Pinpoint the cell where the given text exists, returning its [x, y] midpoint coordinate. 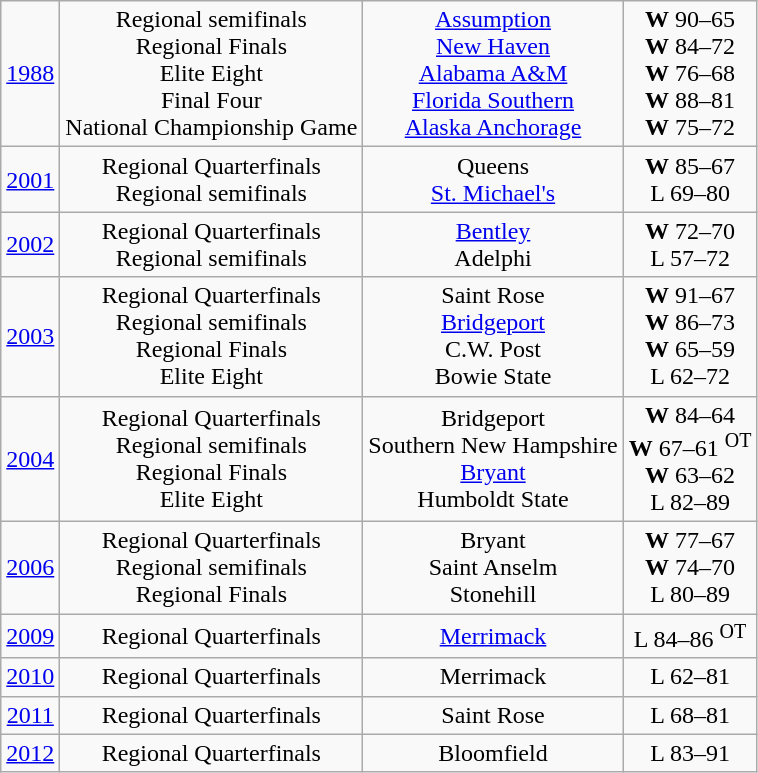
BentleyAdelphi [493, 244]
W 90–65W 84–72W 76–68W 88–81W 75–72 [690, 74]
Regional QuarterfinalsRegional semifinalsRegional Finals [212, 568]
2004 [30, 459]
2003 [30, 336]
2011 [30, 715]
2006 [30, 568]
L 83–91 [690, 753]
W 72–70L 57–72 [690, 244]
Saint Rose [493, 715]
2010 [30, 677]
Saint RoseBridgeportC.W. PostBowie State [493, 336]
L 62–81 [690, 677]
BridgeportSouthern New HampshireBryantHumboldt State [493, 459]
W 85–67L 69–80 [690, 180]
2002 [30, 244]
W 91–67W 86–73W 65–59L 62–72 [690, 336]
W 77–67W 74–70L 80–89 [690, 568]
BryantSaint AnselmStonehill [493, 568]
L 84–86 OT [690, 636]
Regional semifinalsRegional FinalsElite EightFinal FourNational Championship Game [212, 74]
AssumptionNew HavenAlabama A&MFlorida SouthernAlaska Anchorage [493, 74]
2001 [30, 180]
2009 [30, 636]
1988 [30, 74]
W 84–64W 67–61 OTW 63–62L 82–89 [690, 459]
2012 [30, 753]
L 68–81 [690, 715]
QueensSt. Michael's [493, 180]
Bloomfield [493, 753]
